Scan for the cell matching the given text and deliver its (X, Y) coordinate at center. 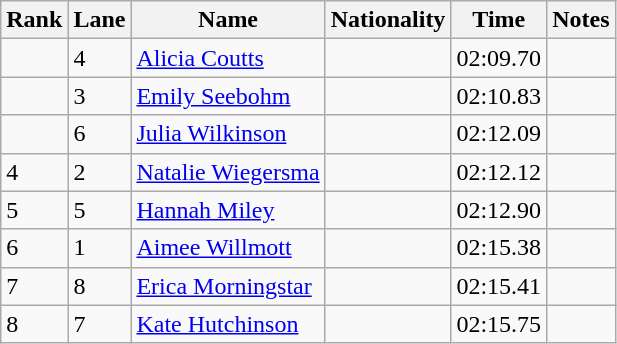
Notes (581, 20)
02:10.83 (499, 96)
Alicia Coutts (228, 58)
02:12.12 (499, 172)
Emily Seebohm (228, 96)
Time (499, 20)
Julia Wilkinson (228, 134)
02:09.70 (499, 58)
02:15.38 (499, 248)
02:12.90 (499, 210)
Name (228, 20)
Rank (34, 20)
Erica Morningstar (228, 286)
3 (100, 96)
02:15.41 (499, 286)
Aimee Willmott (228, 248)
Hannah Miley (228, 210)
Lane (100, 20)
02:15.75 (499, 324)
1 (100, 248)
2 (100, 172)
Nationality (388, 20)
02:12.09 (499, 134)
Kate Hutchinson (228, 324)
Natalie Wiegersma (228, 172)
